Return the (X, Y) coordinate for the center point of the cell that contains the specified text.  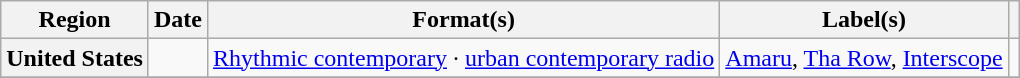
Region (75, 20)
Format(s) (464, 20)
Rhythmic contemporary · urban contemporary radio (464, 58)
Date (178, 20)
Label(s) (864, 20)
Amaru, Tha Row, Interscope (864, 58)
United States (75, 58)
